Search for the cell housing the specified text and yield its [X, Y] center coordinate. 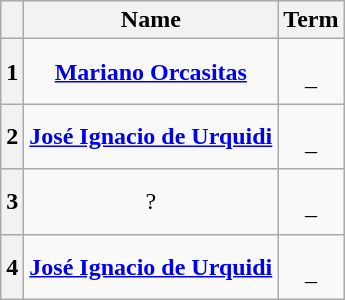
1 [12, 72]
Name [151, 20]
Mariano Orcasitas [151, 72]
Term [311, 20]
4 [12, 266]
2 [12, 136]
? [151, 202]
3 [12, 202]
